Return (X, Y) of the center of cell containing provided text 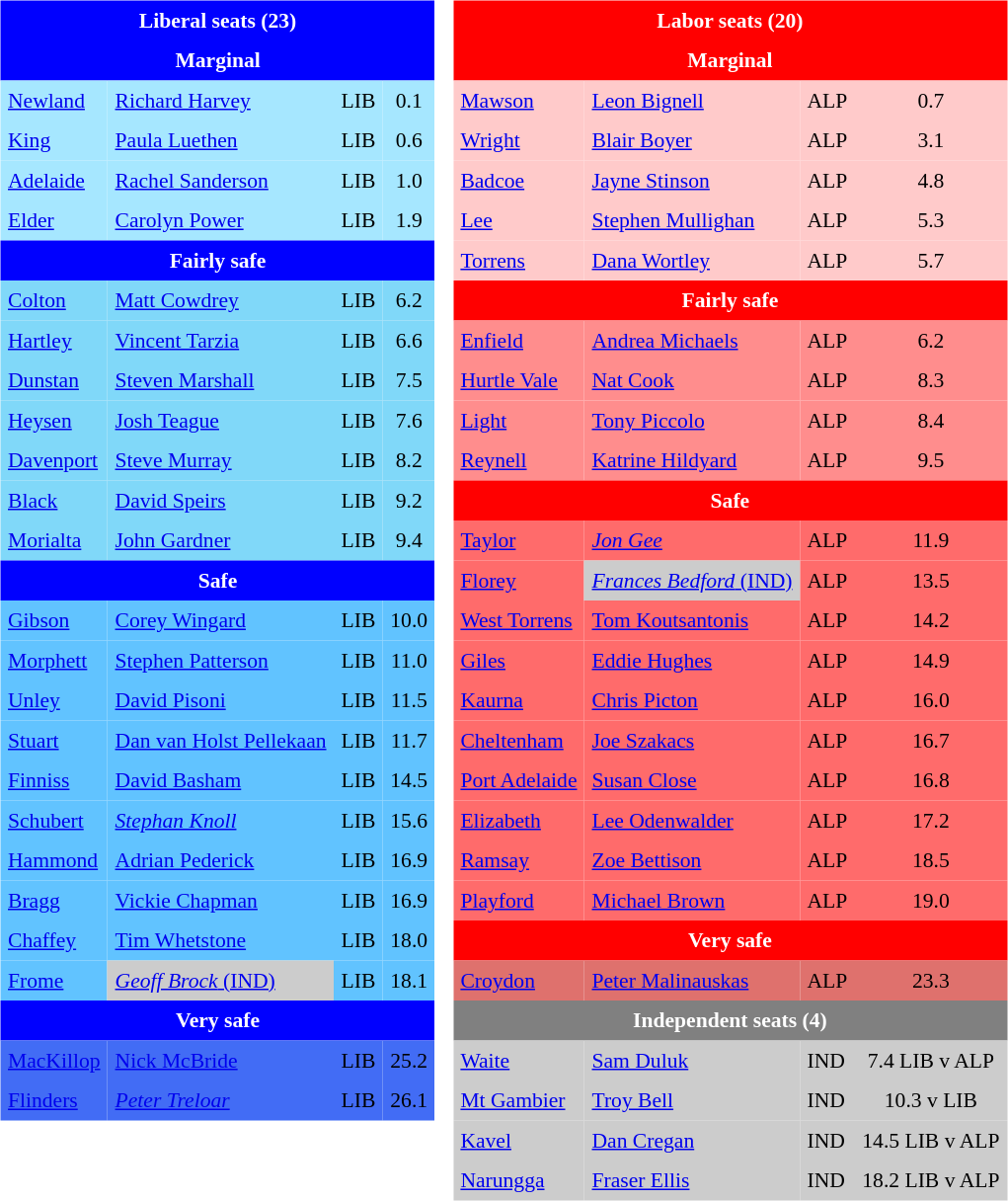
7.6 (409, 420)
7.4 LIB v ALP (931, 1060)
Colton (53, 300)
18.0 (409, 940)
David Basham (221, 780)
Elder (53, 220)
Adrian Pederick (221, 860)
7.5 (409, 380)
Tony Piccolo (692, 420)
Vickie Chapman (221, 900)
Dan van Holst Pellekaan (221, 740)
14.5 LIB v ALP (931, 1140)
Stuart (53, 740)
8.3 (931, 380)
Newland (53, 100)
Chaffey (53, 940)
Light (519, 420)
15.6 (409, 820)
Tom Koutsantonis (692, 620)
Kaurna (519, 700)
Sam Duluk (692, 1060)
5.3 (931, 220)
1.0 (409, 180)
16.8 (931, 780)
0.7 (931, 100)
11.7 (409, 740)
18.2 LIB v ALP (931, 1180)
Lee (519, 220)
Black (53, 500)
Jayne Stinson (692, 180)
10.3 v LIB (931, 1100)
25.2 (409, 1060)
Jon Gee (692, 540)
Leon Bignell (692, 100)
Fraser Ellis (692, 1180)
Paula Luethen (221, 140)
14.9 (931, 660)
Tim Whetstone (221, 940)
David Pisoni (221, 700)
23.3 (931, 980)
9.2 (409, 500)
Narungga (519, 1180)
Peter Treloar (221, 1100)
26.1 (409, 1100)
Chris Picton (692, 700)
Badcoe (519, 180)
Stephan Knoll (221, 820)
Katrine Hildyard (692, 460)
Port Adelaide (519, 780)
Matt Cowdrey (221, 300)
Hartley (53, 340)
17.2 (931, 820)
18.5 (931, 860)
Florey (519, 580)
Michael Brown (692, 900)
Zoe Bettison (692, 860)
Ramsay (519, 860)
Rachel Sanderson (221, 180)
MacKillop (53, 1060)
9.4 (409, 540)
Mt Gambier (519, 1100)
Peter Malinauskas (692, 980)
Independent seats (4) (731, 1020)
1.9 (409, 220)
14.2 (931, 620)
Morphett (53, 660)
11.9 (931, 540)
Geoff Brock (IND) (221, 980)
4.8 (931, 180)
0.1 (409, 100)
Kavel (519, 1140)
Davenport (53, 460)
Nat Cook (692, 380)
11.0 (409, 660)
Labor seats (20) (731, 20)
Stephen Mullighan (692, 220)
Josh Teague (221, 420)
Frome (53, 980)
Gibson (53, 620)
Wright (519, 140)
8.2 (409, 460)
10.0 (409, 620)
Adelaide (53, 180)
Dan Cregan (692, 1140)
Corey Wingard (221, 620)
David Speirs (221, 500)
Hurtle Vale (519, 380)
Richard Harvey (221, 100)
King (53, 140)
Vincent Tarzia (221, 340)
Hammond (53, 860)
Elizabeth (519, 820)
8.4 (931, 420)
Cheltenham (519, 740)
Giles (519, 660)
Susan Close (692, 780)
Morialta (53, 540)
Schubert (53, 820)
John Gardner (221, 540)
Flinders (53, 1100)
Waite (519, 1060)
Enfield (519, 340)
16.0 (931, 700)
11.5 (409, 700)
Steven Marshall (221, 380)
Playford (519, 900)
Joe Szakacs (692, 740)
Finniss (53, 780)
Dunstan (53, 380)
Frances Bedford (IND) (692, 580)
19.0 (931, 900)
West Torrens (519, 620)
14.5 (409, 780)
Heysen (53, 420)
Liberal seats (23) (217, 20)
18.1 (409, 980)
Lee Odenwalder (692, 820)
Reynell (519, 460)
Blair Boyer (692, 140)
0.6 (409, 140)
Dana Wortley (692, 260)
Troy Bell (692, 1100)
Unley (53, 700)
Eddie Hughes (692, 660)
Carolyn Power (221, 220)
13.5 (931, 580)
Taylor (519, 540)
5.7 (931, 260)
Andrea Michaels (692, 340)
Steve Murray (221, 460)
Stephen Patterson (221, 660)
Mawson (519, 100)
Nick McBride (221, 1060)
9.5 (931, 460)
16.7 (931, 740)
3.1 (931, 140)
6.6 (409, 340)
Torrens (519, 260)
Croydon (519, 980)
Bragg (53, 900)
